Detect which cell encompasses the target text, then output its [X, Y] center coordinate. 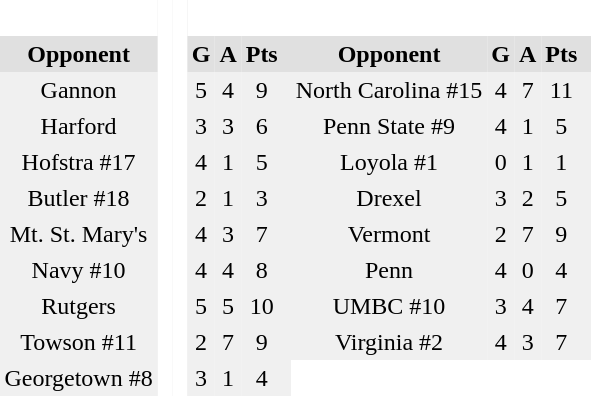
UMBC #10 [389, 306]
Drexel [389, 198]
Rutgers [78, 306]
10 [262, 306]
Hofstra #17 [78, 162]
Gannon [78, 90]
Navy #10 [78, 270]
8 [262, 270]
Georgetown #8 [78, 378]
Mt. St. Mary's [78, 234]
Virginia #2 [389, 342]
Penn State #9 [389, 126]
Vermont [389, 234]
Penn [389, 270]
North Carolina #15 [389, 90]
Towson #11 [78, 342]
Butler #18 [78, 198]
Loyola #1 [389, 162]
6 [262, 126]
Harford [78, 126]
11 [562, 90]
